Identify which cell holds the provided text, then report its [X, Y] central coordinate. 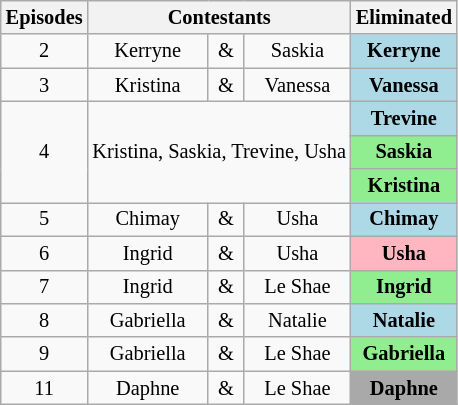
9 [44, 354]
Episodes [44, 17]
7 [44, 287]
Trevine [404, 118]
2 [44, 51]
Kristina, Saskia, Trevine, Usha [218, 152]
11 [44, 388]
Contestants [218, 17]
3 [44, 85]
6 [44, 253]
4 [44, 152]
5 [44, 219]
8 [44, 320]
Eliminated [404, 17]
